Scan for the cell matching the given text and deliver its (X, Y) coordinate at center. 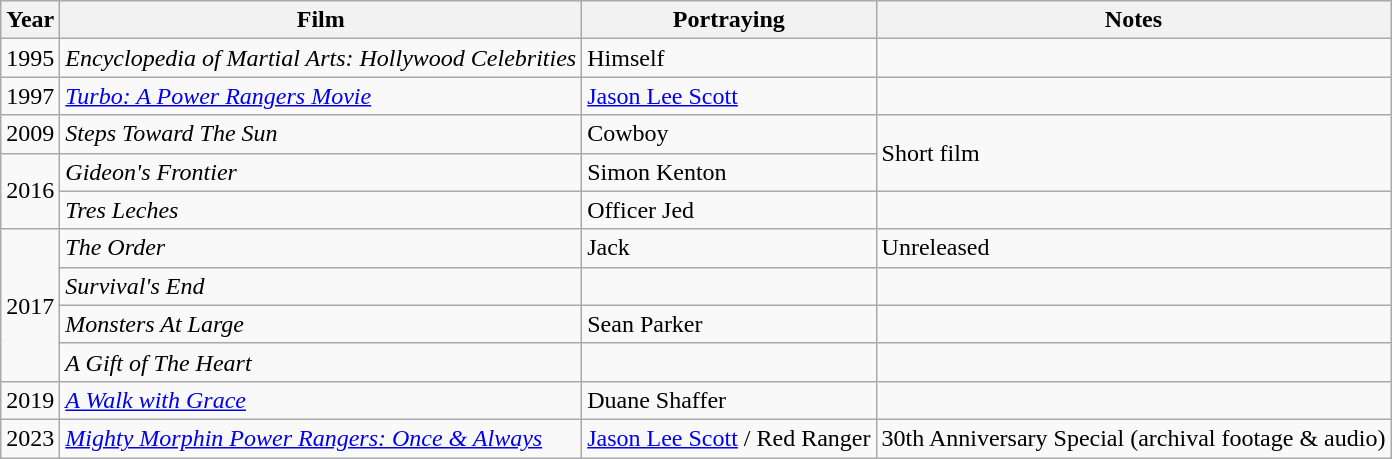
Film (321, 20)
Short film (1134, 153)
Unreleased (1134, 248)
Jason Lee Scott (729, 96)
Simon Kenton (729, 172)
Notes (1134, 20)
Duane Shaffer (729, 400)
2019 (30, 400)
Year (30, 20)
Mighty Morphin Power Rangers: Once & Always (321, 438)
A Walk with Grace (321, 400)
Jason Lee Scott / Red Ranger (729, 438)
Monsters At Large (321, 324)
2016 (30, 191)
1997 (30, 96)
Tres Leches (321, 210)
Sean Parker (729, 324)
1995 (30, 58)
Turbo: A Power Rangers Movie (321, 96)
Encyclopedia of Martial Arts: Hollywood Celebrities (321, 58)
Portraying (729, 20)
Himself (729, 58)
Jack (729, 248)
Gideon's Frontier (321, 172)
2009 (30, 134)
Cowboy (729, 134)
2017 (30, 305)
Officer Jed (729, 210)
30th Anniversary Special (archival footage & audio) (1134, 438)
Survival's End (321, 286)
Steps Toward The Sun (321, 134)
The Order (321, 248)
A Gift of The Heart (321, 362)
2023 (30, 438)
